Determine the [X, Y] coordinate at the center of the cell enclosing the given text.  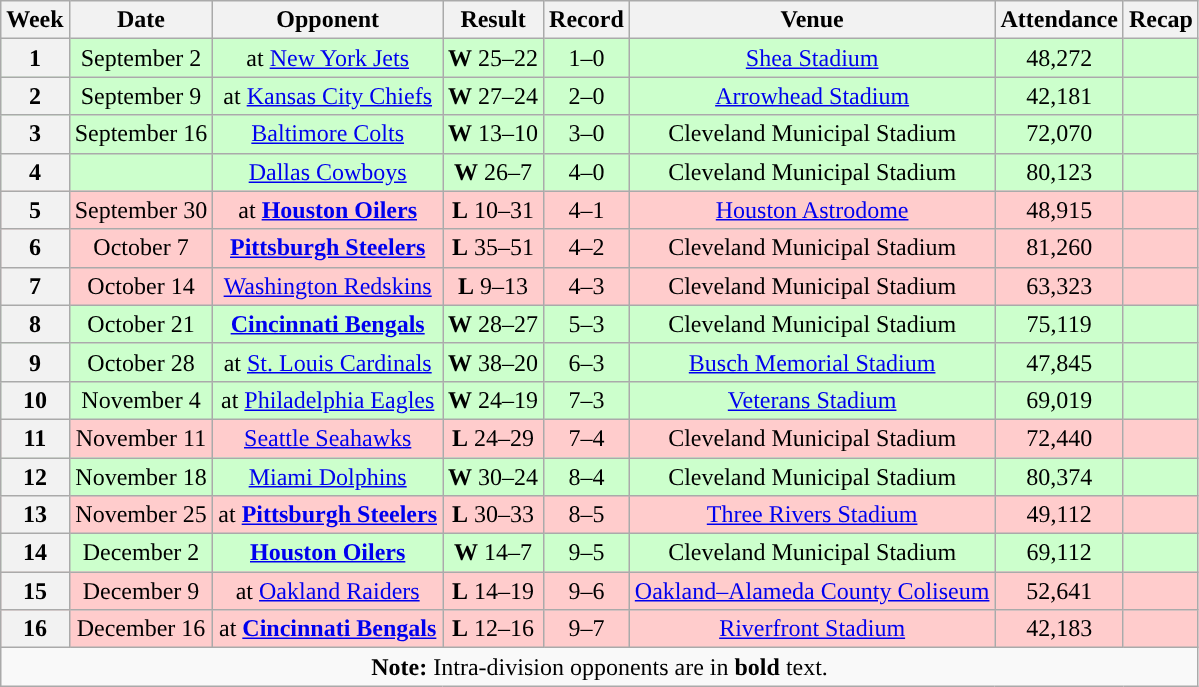
14 [35, 553]
Dallas Cowboys [328, 172]
L 30–33 [494, 515]
5–3 [587, 324]
L 14–19 [494, 591]
W 38–20 [494, 362]
11 [35, 438]
16 [35, 629]
Pittsburgh Steelers [328, 248]
at Cincinnati Bengals [328, 629]
63,323 [1059, 286]
Attendance [1059, 20]
Venue [812, 20]
W 28–27 [494, 324]
at Oakland Raiders [328, 591]
October 14 [141, 286]
72,070 [1059, 134]
75,119 [1059, 324]
1–0 [587, 58]
Date [141, 20]
September 16 [141, 134]
at St. Louis Cardinals [328, 362]
Note: Intra-division opponents are in bold text. [600, 667]
2–0 [587, 96]
L 24–29 [494, 438]
4–0 [587, 172]
69,019 [1059, 400]
2 [35, 96]
September 2 [141, 58]
L 9–13 [494, 286]
3 [35, 134]
Cincinnati Bengals [328, 324]
September 9 [141, 96]
Riverfront Stadium [812, 629]
Washington Redskins [328, 286]
4 [35, 172]
W 26–7 [494, 172]
at New York Jets [328, 58]
Miami Dolphins [328, 477]
Opponent [328, 20]
9–5 [587, 553]
at Kansas City Chiefs [328, 96]
9 [35, 362]
7–4 [587, 438]
Shea Stadium [812, 58]
4–1 [587, 210]
Result [494, 20]
W 27–24 [494, 96]
Week [35, 20]
Oakland–Alameda County Coliseum [812, 591]
L 10–31 [494, 210]
8 [35, 324]
8–5 [587, 515]
December 16 [141, 629]
Veterans Stadium [812, 400]
4–3 [587, 286]
October 21 [141, 324]
72,440 [1059, 438]
52,641 [1059, 591]
48,915 [1059, 210]
3–0 [587, 134]
Seattle Seahawks [328, 438]
4–2 [587, 248]
5 [35, 210]
9–6 [587, 591]
Record [587, 20]
13 [35, 515]
47,845 [1059, 362]
69,112 [1059, 553]
42,181 [1059, 96]
9–7 [587, 629]
W 30–24 [494, 477]
Busch Memorial Stadium [812, 362]
Baltimore Colts [328, 134]
42,183 [1059, 629]
80,123 [1059, 172]
at Pittsburgh Steelers [328, 515]
7 [35, 286]
W 13–10 [494, 134]
Recap [1160, 20]
12 [35, 477]
October 7 [141, 248]
W 24–19 [494, 400]
November 11 [141, 438]
November 25 [141, 515]
Three Rivers Stadium [812, 515]
W 25–22 [494, 58]
49,112 [1059, 515]
1 [35, 58]
at Houston Oilers [328, 210]
at Philadelphia Eagles [328, 400]
September 30 [141, 210]
81,260 [1059, 248]
November 18 [141, 477]
L 12–16 [494, 629]
6 [35, 248]
10 [35, 400]
8–4 [587, 477]
November 4 [141, 400]
L 35–51 [494, 248]
80,374 [1059, 477]
7–3 [587, 400]
December 2 [141, 553]
Houston Oilers [328, 553]
15 [35, 591]
W 14–7 [494, 553]
Houston Astrodome [812, 210]
6–3 [587, 362]
Arrowhead Stadium [812, 96]
October 28 [141, 362]
December 9 [141, 591]
48,272 [1059, 58]
